Identify which cell holds the provided text, then report its [X, Y] central coordinate. 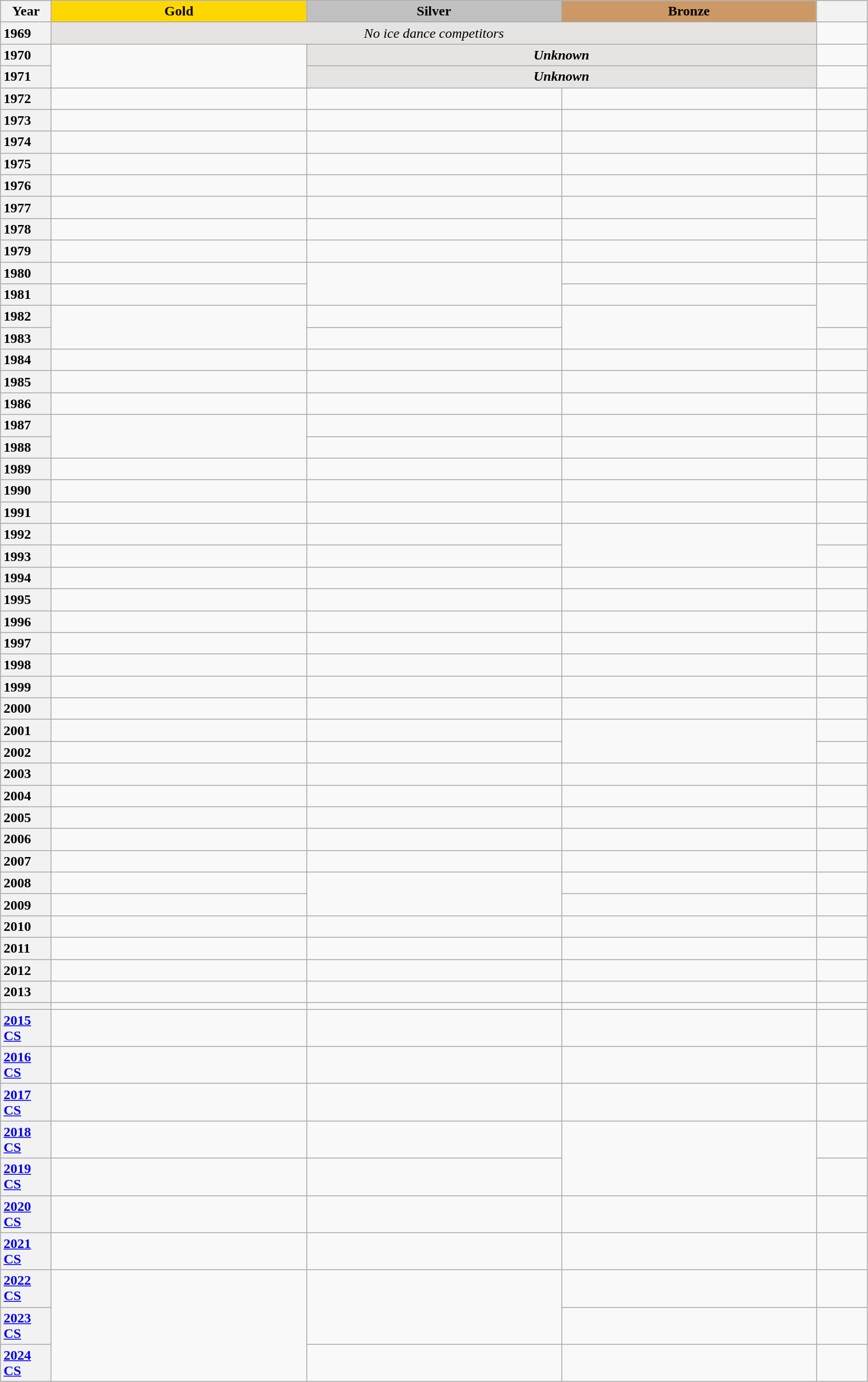
2019 CS [26, 1177]
2004 [26, 796]
2020 CS [26, 1214]
1969 [26, 33]
2023 CS [26, 1326]
2000 [26, 709]
1989 [26, 469]
1993 [26, 556]
1994 [26, 578]
1992 [26, 534]
1970 [26, 55]
2005 [26, 818]
1987 [26, 425]
1982 [26, 317]
2018 CS [26, 1139]
2024 CS [26, 1363]
2021 CS [26, 1251]
1996 [26, 621]
2015 CS [26, 1028]
2017 CS [26, 1103]
2006 [26, 839]
2002 [26, 752]
1986 [26, 404]
2009 [26, 905]
Year [26, 11]
2012 [26, 970]
2011 [26, 948]
2007 [26, 861]
1979 [26, 251]
2022 CS [26, 1288]
2001 [26, 731]
1985 [26, 382]
1975 [26, 164]
1972 [26, 98]
1978 [26, 229]
1999 [26, 687]
Silver [434, 11]
1991 [26, 512]
No ice dance competitors [434, 33]
1995 [26, 599]
2013 [26, 992]
2008 [26, 883]
2010 [26, 926]
1971 [26, 77]
1976 [26, 185]
1981 [26, 295]
1983 [26, 338]
1980 [26, 273]
1973 [26, 120]
1977 [26, 207]
1997 [26, 643]
1984 [26, 360]
Bronze [689, 11]
2003 [26, 774]
1990 [26, 491]
Gold [179, 11]
1988 [26, 447]
1998 [26, 665]
2016 CS [26, 1065]
1974 [26, 142]
